Return the [X, Y] coordinate for the center point of the cell that contains the specified text.  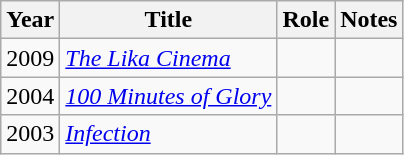
100 Minutes of Glory [168, 96]
Role [306, 20]
Year [30, 20]
2009 [30, 58]
The Lika Cinema [168, 58]
2004 [30, 96]
2003 [30, 134]
Title [168, 20]
Notes [369, 20]
Infection [168, 134]
